Scan for the cell matching the given text and deliver its [X, Y] coordinate at center. 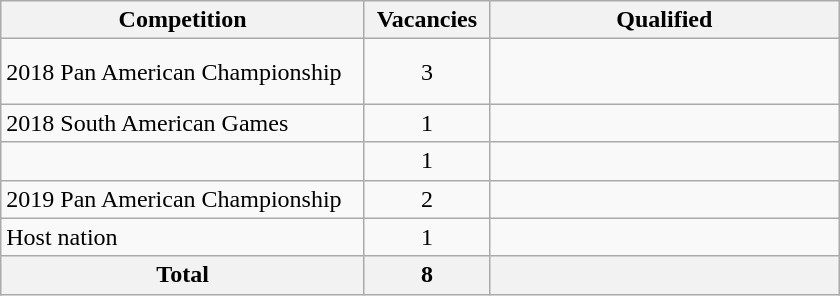
Vacancies [426, 20]
2018 South American Games [183, 123]
3 [426, 72]
2019 Pan American Championship [183, 199]
2018 Pan American Championship [183, 72]
2 [426, 199]
Host nation [183, 237]
Competition [183, 20]
8 [426, 275]
Total [183, 275]
Qualified [664, 20]
